Scan for the cell matching the given text and deliver its [X, Y] coordinate at center. 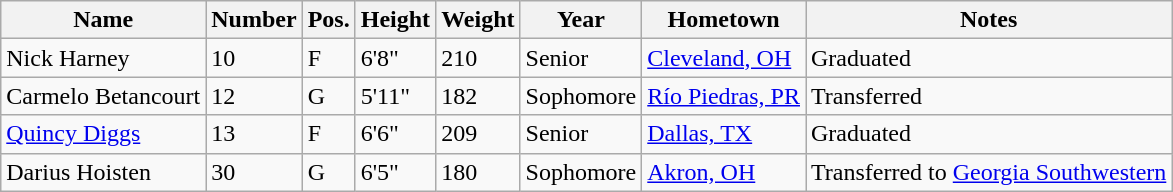
Pos. [328, 20]
Hometown [724, 20]
209 [478, 134]
Transferred to Georgia Southwestern [989, 172]
182 [478, 96]
210 [478, 58]
6'6" [395, 134]
Cleveland, OH [724, 58]
13 [254, 134]
Weight [478, 20]
12 [254, 96]
Height [395, 20]
30 [254, 172]
Dallas, TX [724, 134]
Río Piedras, PR [724, 96]
Akron, OH [724, 172]
Transferred [989, 96]
5'11" [395, 96]
Nick Harney [104, 58]
Darius Hoisten [104, 172]
Year [581, 20]
180 [478, 172]
Quincy Diggs [104, 134]
Name [104, 20]
Number [254, 20]
6'5" [395, 172]
6'8" [395, 58]
Carmelo Betancourt [104, 96]
10 [254, 58]
Notes [989, 20]
